Search for the cell housing the specified text and yield its (x, y) center coordinate. 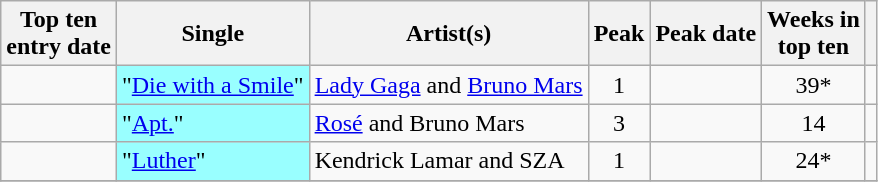
Peak (619, 34)
Kendrick Lamar and SZA (448, 161)
"Luther" (212, 161)
"Die with a Smile" (212, 85)
Lady Gaga and Bruno Mars (448, 85)
Rosé and Bruno Mars (448, 123)
14 (814, 123)
Weeks intop ten (814, 34)
Top tenentry date (59, 34)
39* (814, 85)
3 (619, 123)
"Apt." (212, 123)
Artist(s) (448, 34)
24* (814, 161)
Single (212, 34)
Peak date (706, 34)
